Identify which cell holds the provided text, then report its [X, Y] central coordinate. 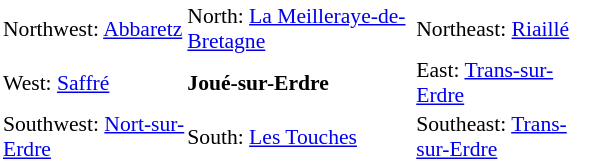
South: Les Touches [300, 136]
Northwest: Abbaretz [94, 28]
Southwest: Nort-sur-Erdre [94, 136]
North: La Meilleraye-de-Bretagne [300, 28]
Joué-sur-Erdre [300, 82]
Southeast: Trans-sur-Erdre [506, 136]
Northeast: Riaillé [506, 28]
East: Trans-sur-Erdre [506, 82]
West: Saffré [94, 82]
